Scan for the cell matching the given text and deliver its (X, Y) coordinate at center. 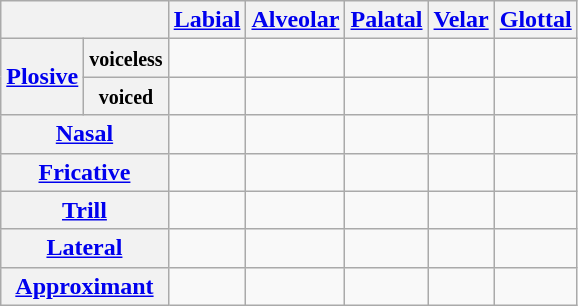
Palatal (386, 20)
Trill (84, 210)
Velar (461, 20)
Fricative (84, 172)
Glottal (536, 20)
Approximant (84, 286)
voiceless (126, 58)
Nasal (84, 134)
voiced (126, 96)
Lateral (84, 248)
Labial (207, 20)
Plosive (42, 77)
Alveolar (296, 20)
